Capture the cell that displays the provided text and extract its (X, Y) central coordinate. 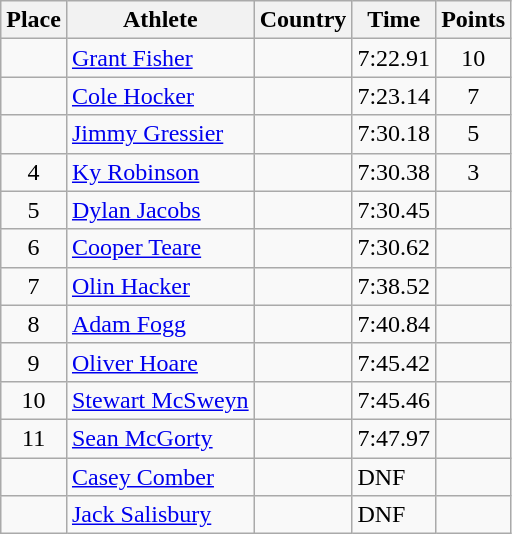
7:38.52 (394, 286)
Stewart McSweyn (160, 400)
Time (394, 20)
7:45.46 (394, 400)
Place (34, 20)
Sean McGorty (160, 438)
7:30.45 (394, 210)
7:22.91 (394, 58)
Grant Fisher (160, 58)
Jack Salisbury (160, 515)
11 (34, 438)
Oliver Hoare (160, 362)
4 (34, 172)
7:23.14 (394, 96)
Casey Comber (160, 477)
3 (474, 172)
7:30.18 (394, 134)
7:40.84 (394, 324)
7:30.62 (394, 248)
Cole Hocker (160, 96)
Athlete (160, 20)
8 (34, 324)
6 (34, 248)
Olin Hacker (160, 286)
Points (474, 20)
7:45.42 (394, 362)
Dylan Jacobs (160, 210)
Country (303, 20)
Ky Robinson (160, 172)
Adam Fogg (160, 324)
7:47.97 (394, 438)
9 (34, 362)
Jimmy Gressier (160, 134)
Cooper Teare (160, 248)
7:30.38 (394, 172)
